Provide the [X, Y] coordinate of the cell's center where the given text is located.  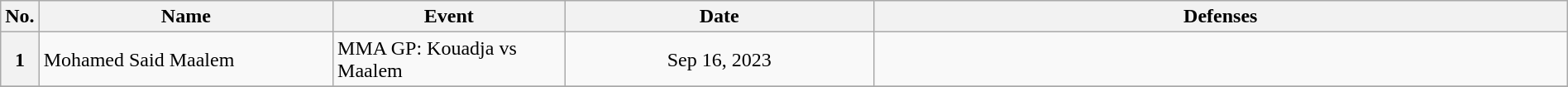
No. [20, 17]
Mohamed Said Maalem [185, 60]
MMA GP: Kouadja vs Maalem [450, 60]
Date [719, 17]
Name [185, 17]
Defenses [1221, 17]
1 [20, 60]
Sep 16, 2023 [719, 60]
Event [450, 17]
